Search for the cell housing the specified text and yield its (x, y) center coordinate. 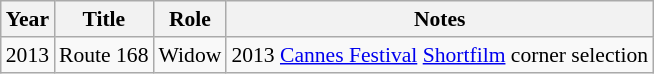
Route 168 (104, 55)
Notes (440, 19)
Year (28, 19)
2013 (28, 55)
Title (104, 19)
2013 Cannes Festival Shortfilm corner selection (440, 55)
Widow (190, 55)
Role (190, 19)
